Locate the cell with the specified text and output its [X, Y] center coordinate. 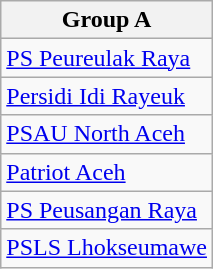
Persidi Idi Rayeuk [107, 96]
PSAU North Aceh [107, 134]
PS Peureulak Raya [107, 58]
PS Peusangan Raya [107, 210]
Patriot Aceh [107, 172]
PSLS Lhokseumawe [107, 248]
Group A [107, 20]
